From the cell containing the given text, extract its center point as (X, Y) coordinate. 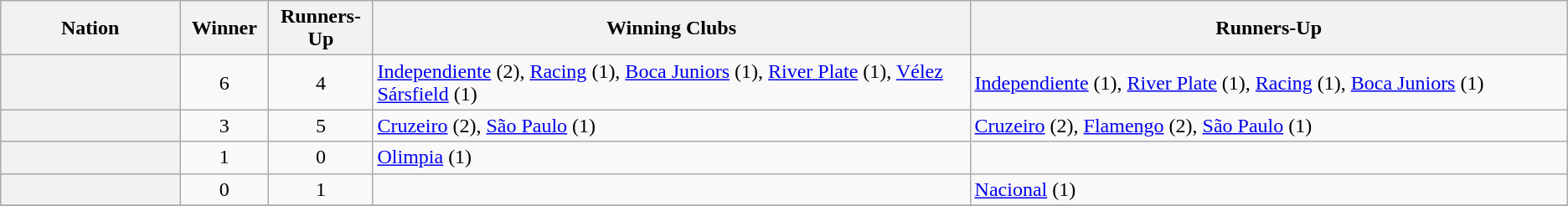
Independiente (1), River Plate (1), Racing (1), Boca Juniors (1) (1268, 82)
Winning Clubs (672, 28)
Nation (90, 28)
Cruzeiro (2), São Paulo (1) (672, 126)
Cruzeiro (2), Flamengo (2), São Paulo (1) (1268, 126)
6 (224, 82)
5 (321, 126)
Olimpia (1) (672, 157)
Independiente (2), Racing (1), Boca Juniors (1), River Plate (1), Vélez Sársfield (1) (672, 82)
Nacional (1) (1268, 189)
Winner (224, 28)
4 (321, 82)
3 (224, 126)
